Search for the cell housing the specified text and yield its [x, y] center coordinate. 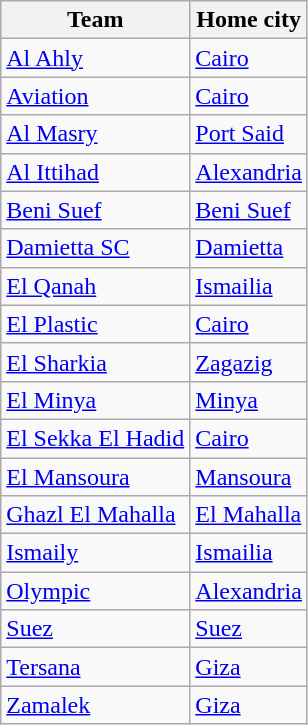
Al Ahly [96, 58]
Aviation [96, 96]
Port Said [249, 134]
Olympic [96, 591]
El Sharkia [96, 362]
El Mansoura [96, 477]
Zagazig [249, 362]
Team [96, 20]
El Qanah [96, 286]
Damietta [249, 248]
Al Ittihad [96, 172]
Mansoura [249, 477]
El Sekka El Hadid [96, 438]
Home city [249, 20]
Minya [249, 400]
Ismaily [96, 553]
Ghazl El Mahalla [96, 515]
Damietta SC [96, 248]
El Mahalla [249, 515]
Zamalek [96, 705]
Al Masry [96, 134]
El Plastic [96, 324]
El Minya [96, 400]
Tersana [96, 667]
